Extract the (X, Y) coordinate from the center of the cell holding the provided text.  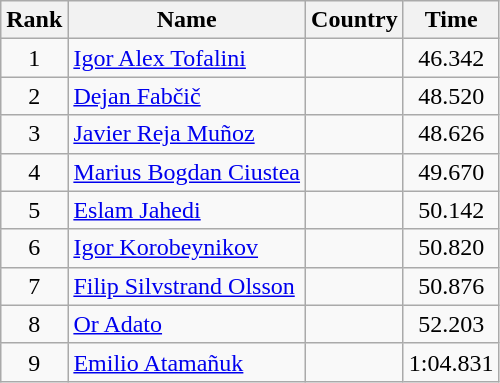
52.203 (451, 324)
Country (355, 20)
4 (34, 172)
Or Adato (187, 324)
Javier Reja Muñoz (187, 134)
48.626 (451, 134)
9 (34, 362)
50.142 (451, 210)
7 (34, 286)
1:04.831 (451, 362)
Eslam Jahedi (187, 210)
8 (34, 324)
3 (34, 134)
Time (451, 20)
Filip Silvstrand Olsson (187, 286)
1 (34, 58)
49.670 (451, 172)
46.342 (451, 58)
Igor Korobeynikov (187, 248)
48.520 (451, 96)
50.876 (451, 286)
5 (34, 210)
Marius Bogdan Ciustea (187, 172)
Dejan Fabčič (187, 96)
Rank (34, 20)
Igor Alex Tofalini (187, 58)
Emilio Atamañuk (187, 362)
Name (187, 20)
6 (34, 248)
50.820 (451, 248)
2 (34, 96)
